Locate the cell with the specified text and output its (x, y) center coordinate. 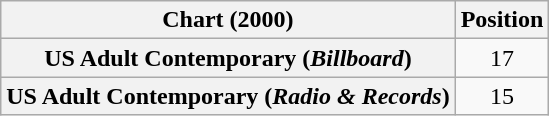
15 (502, 96)
Chart (2000) (228, 20)
17 (502, 58)
Position (502, 20)
US Adult Contemporary (Radio & Records) (228, 96)
US Adult Contemporary (Billboard) (228, 58)
